Pinpoint the cell where the given text exists, returning its (x, y) midpoint coordinate. 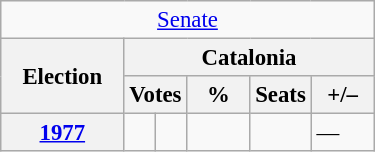
% (218, 95)
— (342, 133)
Seats (280, 95)
Senate (188, 20)
Votes (156, 95)
1977 (62, 133)
+/– (342, 95)
Election (62, 76)
Catalonia (249, 58)
